Return (x, y) of the center of cell containing provided text 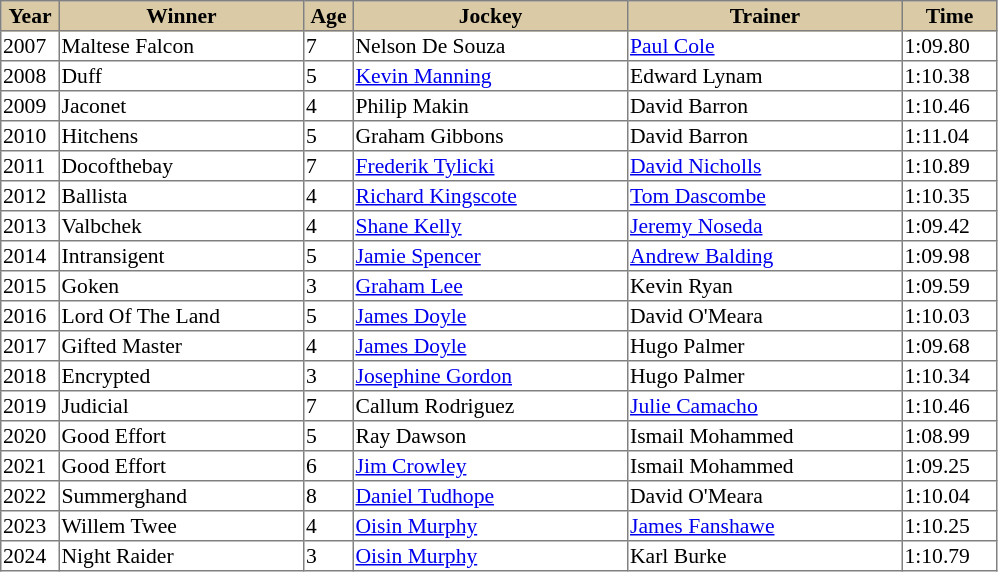
2022 (30, 496)
1:09.98 (949, 256)
1:09.68 (949, 346)
1:08.99 (949, 436)
2018 (30, 376)
Callum Rodriguez (490, 406)
1:10.03 (949, 316)
Willem Twee (181, 526)
1:10.35 (949, 196)
Hitchens (181, 136)
Jamie Spencer (490, 256)
James Fanshawe (765, 526)
Jockey (490, 16)
2023 (30, 526)
1:10.79 (949, 556)
1:11.04 (949, 136)
Age (329, 16)
Jaconet (181, 106)
Year (30, 16)
2013 (30, 226)
1:09.42 (949, 226)
1:10.34 (949, 376)
2014 (30, 256)
Night Raider (181, 556)
2010 (30, 136)
Time (949, 16)
Graham Gibbons (490, 136)
Edward Lynam (765, 76)
Trainer (765, 16)
2008 (30, 76)
Intransigent (181, 256)
Daniel Tudhope (490, 496)
Richard Kingscote (490, 196)
1:10.25 (949, 526)
Judicial (181, 406)
2019 (30, 406)
Andrew Balding (765, 256)
2021 (30, 466)
2015 (30, 286)
Jeremy Noseda (765, 226)
1:10.04 (949, 496)
Nelson De Souza (490, 46)
Graham Lee (490, 286)
2007 (30, 46)
Ballista (181, 196)
Josephine Gordon (490, 376)
6 (329, 466)
Docofthebay (181, 166)
1:09.59 (949, 286)
8 (329, 496)
2024 (30, 556)
Maltese Falcon (181, 46)
Kevin Manning (490, 76)
2011 (30, 166)
Julie Camacho (765, 406)
Jim Crowley (490, 466)
Goken (181, 286)
Paul Cole (765, 46)
Frederik Tylicki (490, 166)
Summerghand (181, 496)
Encrypted (181, 376)
1:10.38 (949, 76)
2009 (30, 106)
Gifted Master (181, 346)
2020 (30, 436)
Philip Makin (490, 106)
1:09.80 (949, 46)
Lord Of The Land (181, 316)
1:10.89 (949, 166)
1:09.25 (949, 466)
Winner (181, 16)
2016 (30, 316)
Valbchek (181, 226)
Kevin Ryan (765, 286)
Shane Kelly (490, 226)
Ray Dawson (490, 436)
2012 (30, 196)
Karl Burke (765, 556)
David Nicholls (765, 166)
Duff (181, 76)
2017 (30, 346)
Tom Dascombe (765, 196)
